Determine the [x, y] coordinate at the center of the cell enclosing the given text.  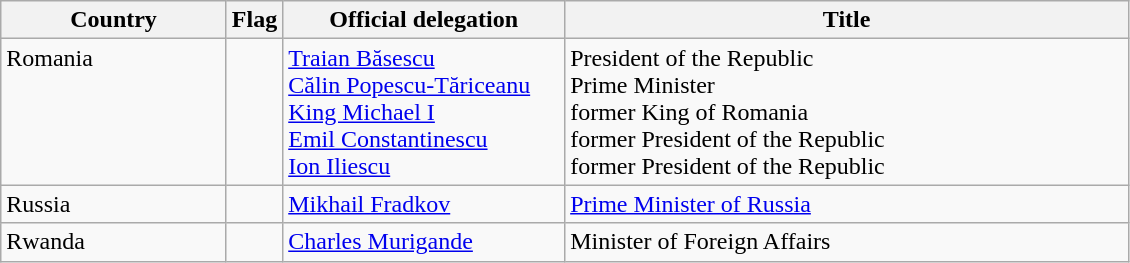
Title [847, 20]
Country [114, 20]
President of the RepublicPrime Ministerformer King of Romaniaformer President of the Republicformer President of the Republic [847, 112]
Flag [254, 20]
Official delegation [424, 20]
Rwanda [114, 242]
Prime Minister of Russia [847, 204]
Mikhail Fradkov [424, 204]
Russia [114, 204]
Traian BăsescuCălin Popescu-TăriceanuKing Michael IEmil ConstantinescuIon Iliescu [424, 112]
Minister of Foreign Affairs [847, 242]
Romania [114, 112]
Charles Murigande [424, 242]
